For the text-containing cell, return its midpoint in [X, Y] coordinate format. 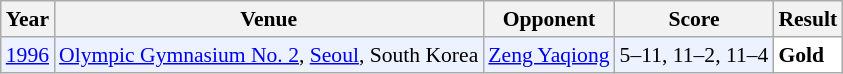
Opponent [548, 19]
Olympic Gymnasium No. 2, Seoul, South Korea [268, 55]
Zeng Yaqiong [548, 55]
Result [808, 19]
Gold [808, 55]
Year [28, 19]
5–11, 11–2, 11–4 [694, 55]
Score [694, 19]
1996 [28, 55]
Venue [268, 19]
